Determine the [x, y] coordinate at the center of the cell enclosing the given text.  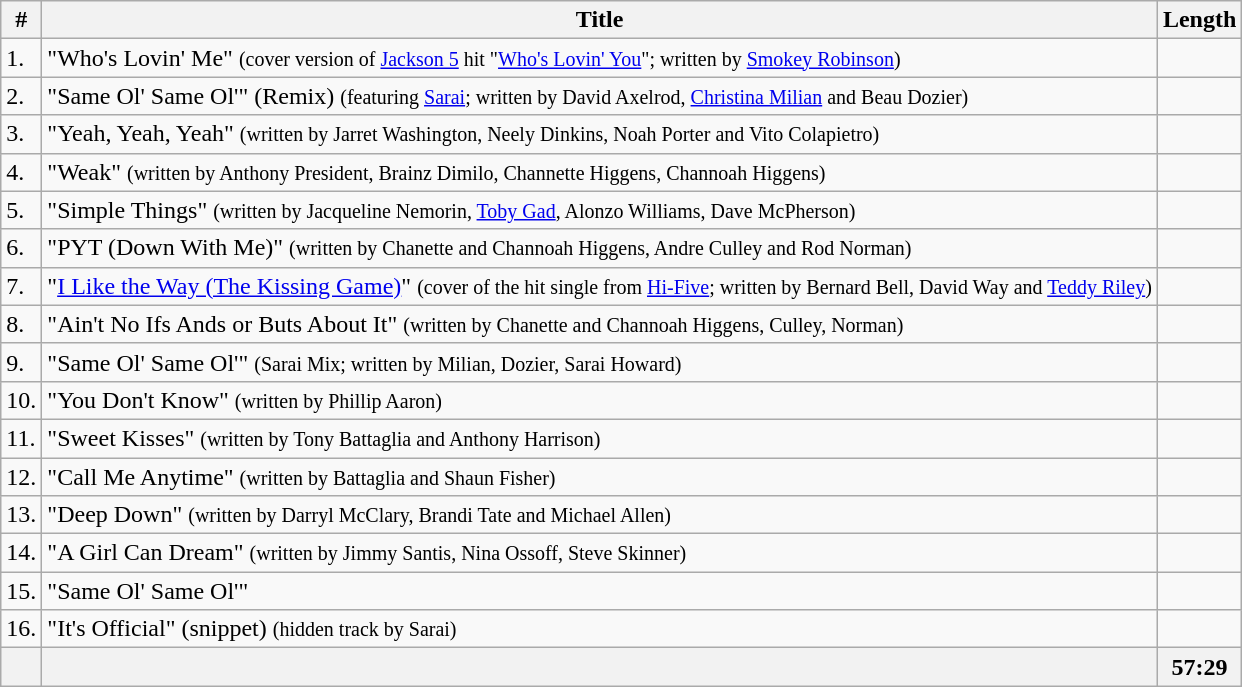
57:29 [1199, 667]
"Simple Things" (written by Jacqueline Nemorin, Toby Gad, Alonzo Williams, Dave McPherson) [600, 210]
14. [22, 553]
"You Don't Know" (written by Phillip Aaron) [600, 400]
Title [600, 20]
"Same Ol' Same Ol'" [600, 591]
"Deep Down" (written by Darryl McClary, Brandi Tate and Michael Allen) [600, 515]
6. [22, 248]
Length [1199, 20]
"Weak" (written by Anthony President, Brainz Dimilo, Channette Higgens, Channoah Higgens) [600, 172]
3. [22, 134]
"Same Ol' Same Ol'" (Sarai Mix; written by Milian, Dozier, Sarai Howard) [600, 362]
1. [22, 58]
"A Girl Can Dream" (written by Jimmy Santis, Nina Ossoff, Steve Skinner) [600, 553]
8. [22, 324]
2. [22, 96]
"PYT (Down With Me)" (written by Chanette and Channoah Higgens, Andre Culley and Rod Norman) [600, 248]
12. [22, 477]
10. [22, 400]
5. [22, 210]
16. [22, 629]
"It's Official" (snippet) (hidden track by Sarai) [600, 629]
# [22, 20]
"Call Me Anytime" (written by Battaglia and Shaun Fisher) [600, 477]
"Sweet Kisses" (written by Tony Battaglia and Anthony Harrison) [600, 438]
11. [22, 438]
9. [22, 362]
4. [22, 172]
"Ain't No Ifs Ands or Buts About It" (written by Chanette and Channoah Higgens, Culley, Norman) [600, 324]
"I Like the Way (The Kissing Game)" (cover of the hit single from Hi-Five; written by Bernard Bell, David Way and Teddy Riley) [600, 286]
"Who's Lovin' Me" (cover version of Jackson 5 hit "Who's Lovin' You"; written by Smokey Robinson) [600, 58]
13. [22, 515]
7. [22, 286]
"Same Ol' Same Ol'" (Remix) (featuring Sarai; written by David Axelrod, Christina Milian and Beau Dozier) [600, 96]
15. [22, 591]
"Yeah, Yeah, Yeah" (written by Jarret Washington, Neely Dinkins, Noah Porter and Vito Colapietro) [600, 134]
